From the cell containing the given text, extract its center point as (x, y) coordinate. 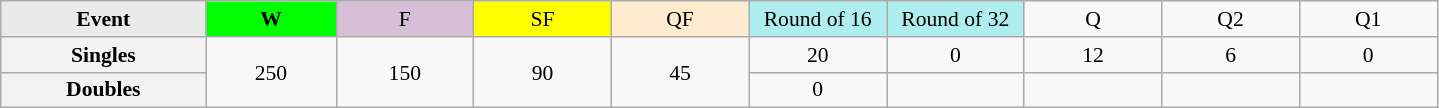
20 (818, 55)
150 (405, 72)
Q1 (1368, 19)
6 (1231, 55)
SF (543, 19)
250 (271, 72)
Round of 32 (955, 19)
F (405, 19)
Singles (104, 55)
Q2 (1231, 19)
Event (104, 19)
Q (1093, 19)
12 (1093, 55)
QF (680, 19)
Round of 16 (818, 19)
90 (543, 72)
Doubles (104, 90)
45 (680, 72)
W (271, 19)
